Provide the [x, y] coordinate of the cell's center where the given text is located.  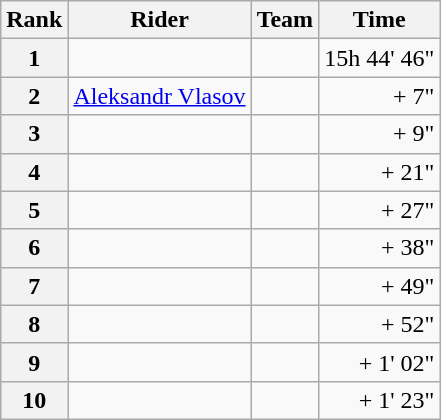
5 [34, 210]
Aleksandr Vlasov [160, 96]
4 [34, 172]
+ 9" [380, 134]
Rider [160, 20]
9 [34, 362]
10 [34, 400]
15h 44' 46" [380, 58]
Time [380, 20]
+ 27" [380, 210]
1 [34, 58]
+ 1' 23" [380, 400]
8 [34, 324]
6 [34, 248]
2 [34, 96]
+ 52" [380, 324]
+ 7" [380, 96]
Rank [34, 20]
+ 21" [380, 172]
+ 38" [380, 248]
7 [34, 286]
+ 1' 02" [380, 362]
3 [34, 134]
+ 49" [380, 286]
Team [285, 20]
